Pinpoint the cell where the given text exists, returning its (x, y) midpoint coordinate. 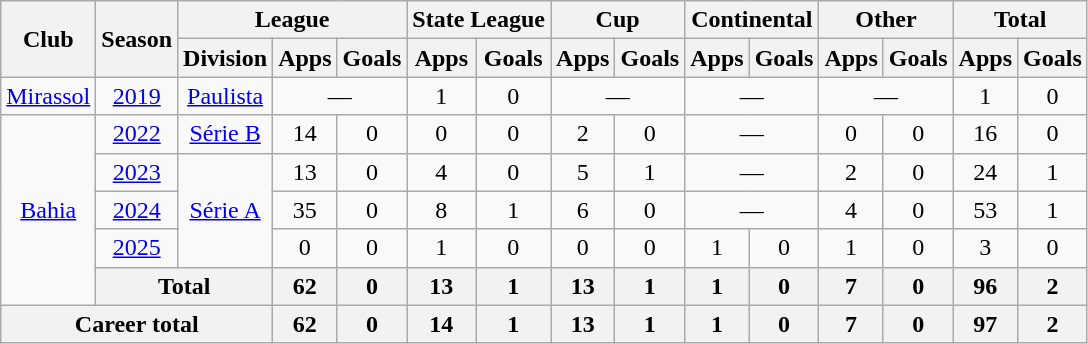
Other (886, 20)
6 (583, 210)
2025 (137, 248)
8 (442, 210)
3 (985, 248)
Career total (137, 324)
State League (479, 20)
35 (305, 210)
Série B (226, 134)
Série A (226, 210)
Bahia (48, 210)
Season (137, 39)
16 (985, 134)
96 (985, 286)
97 (985, 324)
2023 (137, 172)
Continental (752, 20)
2022 (137, 134)
Division (226, 58)
Mirassol (48, 96)
Cup (618, 20)
24 (985, 172)
2024 (137, 210)
Paulista (226, 96)
League (292, 20)
2019 (137, 96)
Club (48, 39)
53 (985, 210)
5 (583, 172)
